Determine the (x, y) coordinate at the center of the cell enclosing the given text.  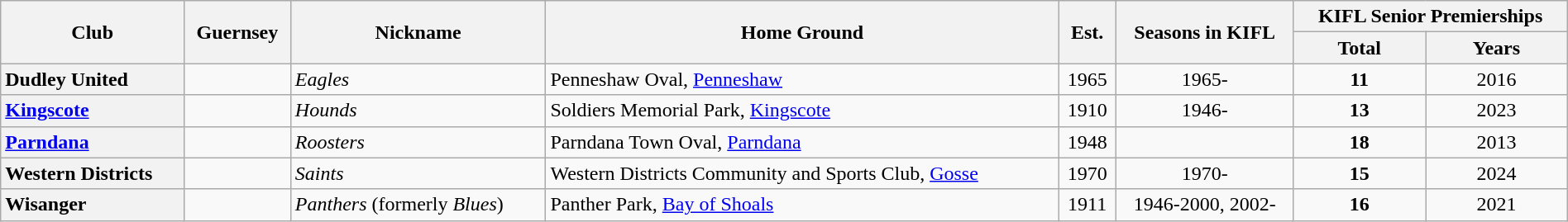
Home Ground (802, 32)
1965- (1204, 79)
Seasons in KIFL (1204, 32)
Parndana Town Oval, Parndana (802, 142)
2016 (1497, 79)
16 (1360, 205)
Total (1360, 48)
2023 (1497, 111)
15 (1360, 173)
Kingscote (93, 111)
Western Districts (93, 173)
Years (1497, 48)
1946-2000, 2002- (1204, 205)
Saints (418, 173)
Nickname (418, 32)
18 (1360, 142)
Panthers (formerly Blues) (418, 205)
KIFL Senior Premierships (1431, 17)
Hounds (418, 111)
1965 (1087, 79)
Penneshaw Oval, Penneshaw (802, 79)
Dudley United (93, 79)
13 (1360, 111)
1970- (1204, 173)
Soldiers Memorial Park, Kingscote (802, 111)
Parndana (93, 142)
Roosters (418, 142)
Guernsey (238, 32)
Club (93, 32)
Eagles (418, 79)
2013 (1497, 142)
1910 (1087, 111)
1946- (1204, 111)
Panther Park, Bay of Shoals (802, 205)
1911 (1087, 205)
Est. (1087, 32)
1970 (1087, 173)
Western Districts Community and Sports Club, Gosse (802, 173)
11 (1360, 79)
1948 (1087, 142)
2021 (1497, 205)
Wisanger (93, 205)
2024 (1497, 173)
